Determine the [x, y] coordinate at the center of the cell enclosing the given text.  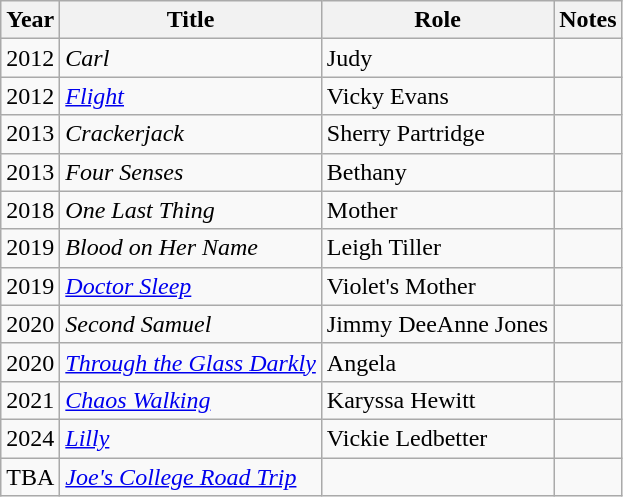
Karyssa Hewitt [437, 400]
Bethany [437, 172]
2021 [30, 400]
Crackerjack [191, 134]
Angela [437, 362]
Joe's College Road Trip [191, 477]
Violet's Mother [437, 286]
Title [191, 20]
Flight [191, 96]
Year [30, 20]
Sherry Partridge [437, 134]
2018 [30, 210]
One Last Thing [191, 210]
Notes [588, 20]
Lilly [191, 438]
Mother [437, 210]
Four Senses [191, 172]
Second Samuel [191, 324]
Doctor Sleep [191, 286]
Vickie Ledbetter [437, 438]
Role [437, 20]
Vicky Evans [437, 96]
Leigh Tiller [437, 248]
Blood on Her Name [191, 248]
Through the Glass Darkly [191, 362]
Jimmy DeeAnne Jones [437, 324]
Chaos Walking [191, 400]
2024 [30, 438]
TBA [30, 477]
Judy [437, 58]
Carl [191, 58]
